Locate the cell with the specified text and output its [x, y] center coordinate. 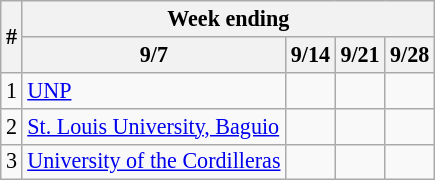
St. Louis University, Baguio [154, 126]
9/7 [154, 54]
9/28 [410, 54]
Week ending [228, 18]
# [12, 36]
9/14 [311, 54]
University of the Cordilleras [154, 162]
2 [12, 126]
1 [12, 90]
3 [12, 162]
9/21 [360, 54]
UNP [154, 90]
